Locate the cell with the specified text and output its [x, y] center coordinate. 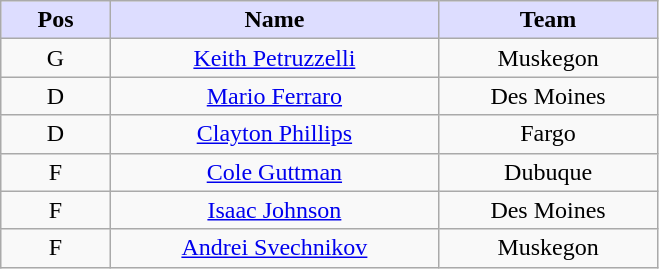
Fargo [548, 134]
Pos [56, 20]
G [56, 58]
Dubuque [548, 172]
Andrei Svechnikov [274, 248]
Mario Ferraro [274, 96]
Name [274, 20]
Cole Guttman [274, 172]
Keith Petruzzelli [274, 58]
Isaac Johnson [274, 210]
Team [548, 20]
Clayton Phillips [274, 134]
